Pinpoint the cell where the given text exists, returning its [x, y] midpoint coordinate. 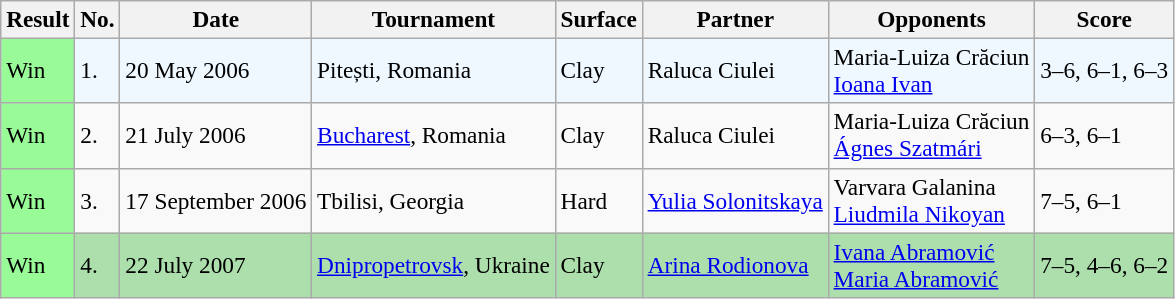
Maria-Luiza Crăciun Ioana Ivan [932, 70]
2. [98, 136]
22 July 2007 [216, 264]
6–3, 6–1 [1104, 136]
17 September 2006 [216, 200]
Hard [598, 200]
1. [98, 70]
21 July 2006 [216, 136]
7–5, 4–6, 6–2 [1104, 264]
Varvara Galanina Liudmila Nikoyan [932, 200]
Tbilisi, Georgia [434, 200]
Dnipropetrovsk, Ukraine [434, 264]
Score [1104, 19]
Yulia Solonitskaya [735, 200]
Opponents [932, 19]
3. [98, 200]
7–5, 6–1 [1104, 200]
Bucharest, Romania [434, 136]
Surface [598, 19]
Arina Rodionova [735, 264]
3–6, 6–1, 6–3 [1104, 70]
Pitești, Romania [434, 70]
Result [38, 19]
Date [216, 19]
No. [98, 19]
Partner [735, 19]
Ivana Abramović Maria Abramović [932, 264]
20 May 2006 [216, 70]
Tournament [434, 19]
Maria-Luiza Crăciun Ágnes Szatmári [932, 136]
4. [98, 264]
